Determine the (x, y) coordinate at the center of the cell enclosing the given text.  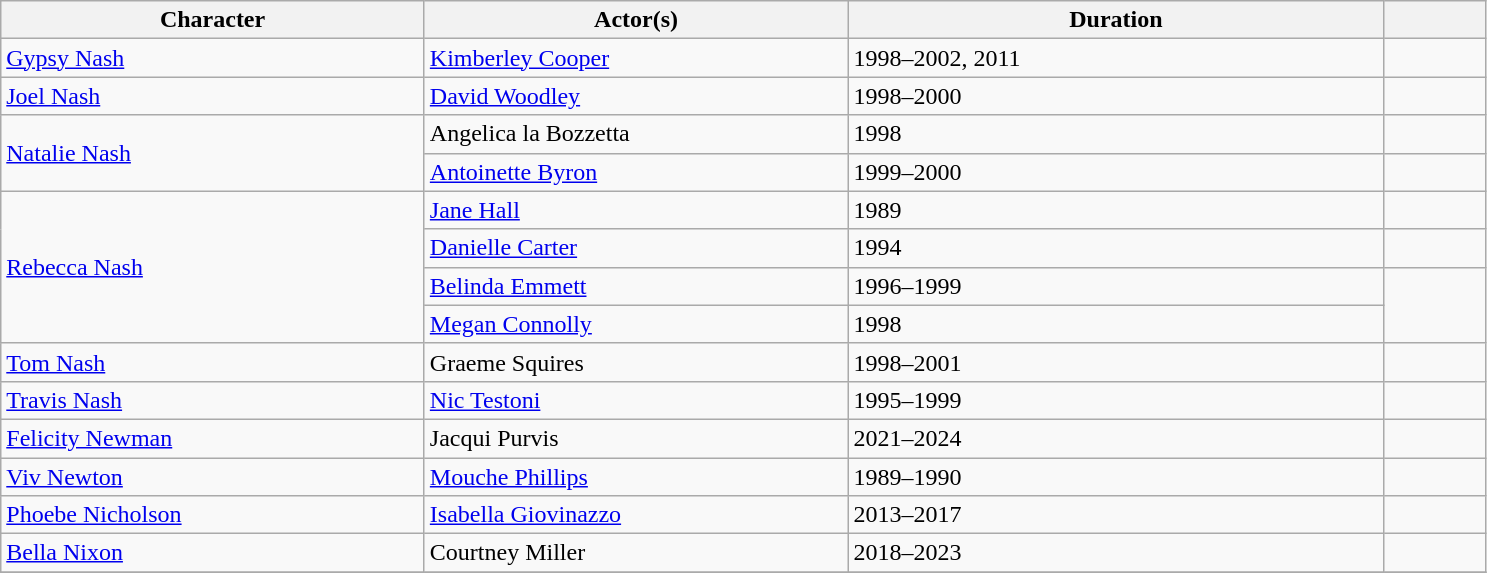
Graeme Squires (636, 362)
1989–1990 (1116, 477)
Joel Nash (213, 96)
1999–2000 (1116, 172)
Duration (1116, 20)
Courtney Miller (636, 553)
1996–1999 (1116, 286)
Travis Nash (213, 400)
2013–2017 (1116, 515)
Nic Testoni (636, 400)
Character (213, 20)
Actor(s) (636, 20)
2021–2024 (1116, 438)
Bella Nixon (213, 553)
Isabella Giovinazzo (636, 515)
Angelica la Bozzetta (636, 134)
1998–2000 (1116, 96)
1998–2001 (1116, 362)
Kimberley Cooper (636, 58)
Belinda Emmett (636, 286)
Tom Nash (213, 362)
Antoinette Byron (636, 172)
Phoebe Nicholson (213, 515)
1998–2002, 2011 (1116, 58)
Gypsy Nash (213, 58)
Viv Newton (213, 477)
David Woodley (636, 96)
1989 (1116, 210)
Megan Connolly (636, 324)
2018–2023 (1116, 553)
Jane Hall (636, 210)
1994 (1116, 248)
1995–1999 (1116, 400)
Jacqui Purvis (636, 438)
Mouche Phillips (636, 477)
Natalie Nash (213, 153)
Danielle Carter (636, 248)
Rebecca Nash (213, 267)
Felicity Newman (213, 438)
